Output the (x, y) coordinate of the center of the cell containing the given text.  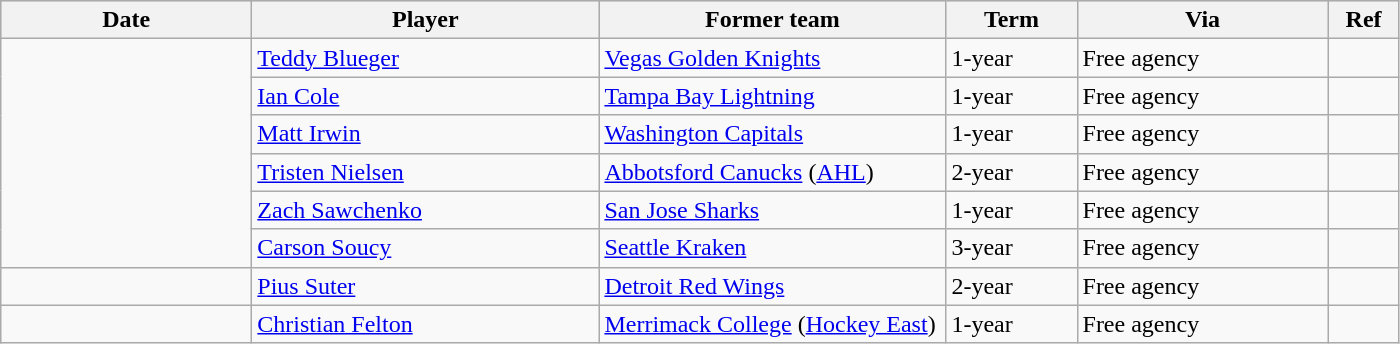
Seattle Kraken (772, 248)
Carson Soucy (426, 248)
Vegas Golden Knights (772, 58)
San Jose Sharks (772, 210)
Merrimack College (Hockey East) (772, 324)
Washington Capitals (772, 134)
Term (1012, 20)
Detroit Red Wings (772, 286)
Matt Irwin (426, 134)
Tristen Nielsen (426, 172)
Teddy Blueger (426, 58)
Pius Suter (426, 286)
Ian Cole (426, 96)
Zach Sawchenko (426, 210)
Date (126, 20)
Via (1202, 20)
Ref (1364, 20)
3-year (1012, 248)
Player (426, 20)
Former team (772, 20)
Abbotsford Canucks (AHL) (772, 172)
Tampa Bay Lightning (772, 96)
Christian Felton (426, 324)
